Return [x, y] of the center of cell containing provided text 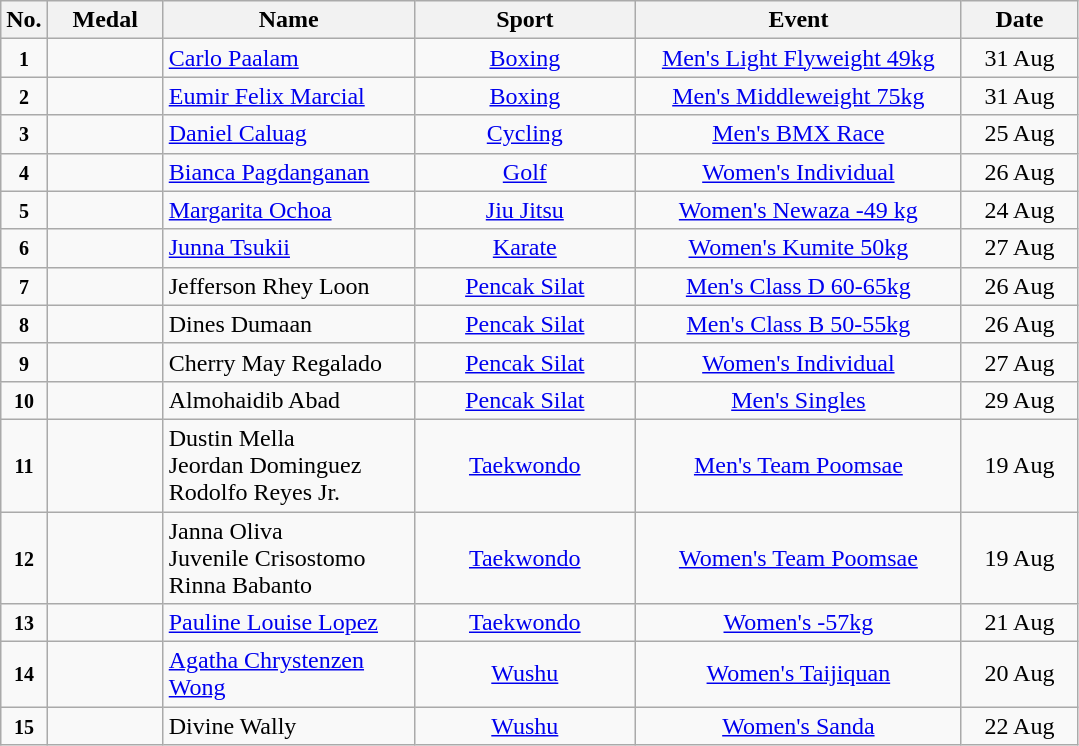
Men's BMX Race [798, 134]
29 Aug [1019, 400]
21 Aug [1019, 623]
1 [24, 58]
7 [24, 286]
Men's Team Poomsae [798, 465]
9 [24, 362]
5 [24, 210]
Men's Singles [798, 400]
Jefferson Rhey Loon [288, 286]
15 [24, 726]
Event [798, 20]
Almohaidib Abad [288, 400]
Women's Newaza -49 kg [798, 210]
Pauline Louise Lopez [288, 623]
6 [24, 248]
Women's -57kg [798, 623]
Men's Class D 60-65kg [798, 286]
Women's Taijiquan [798, 674]
12 [24, 558]
Bianca Pagdanganan [288, 172]
Date [1019, 20]
Men's Middleweight 75kg [798, 96]
Karate [524, 248]
Agatha Chrystenzen Wong [288, 674]
2 [24, 96]
Margarita Ochoa [288, 210]
Eumir Felix Marcial [288, 96]
20 Aug [1019, 674]
Cherry May Regalado [288, 362]
Dines Dumaan [288, 324]
Women's Team Poomsae [798, 558]
22 Aug [1019, 726]
Junna Tsukii [288, 248]
Sport [524, 20]
Janna OlivaJuvenile CrisostomoRinna Babanto [288, 558]
14 [24, 674]
3 [24, 134]
24 Aug [1019, 210]
Name [288, 20]
Medal [105, 20]
Women's Sanda [798, 726]
Daniel Caluag [288, 134]
10 [24, 400]
25 Aug [1019, 134]
11 [24, 465]
Divine Wally [288, 726]
No. [24, 20]
Carlo Paalam [288, 58]
Men's Class B 50-55kg [798, 324]
Men's Light Flyweight 49kg [798, 58]
Dustin MellaJeordan DominguezRodolfo Reyes Jr. [288, 465]
13 [24, 623]
Cycling [524, 134]
Jiu Jitsu [524, 210]
Women's Kumite 50kg [798, 248]
Golf [524, 172]
8 [24, 324]
4 [24, 172]
